Detect which cell encompasses the target text, then output its [x, y] center coordinate. 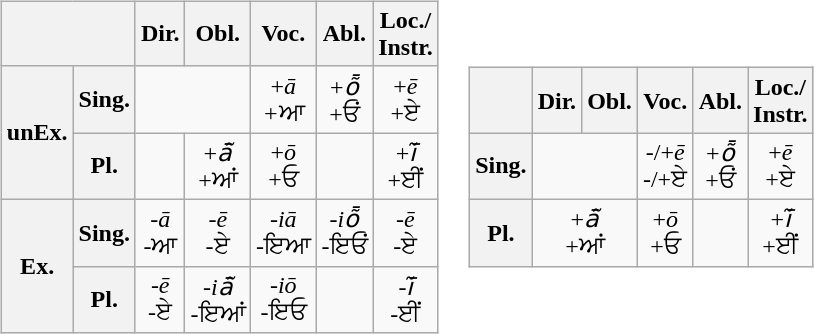
-ī̃-ਈਂ [406, 300]
-iō-ਇਓ [284, 300]
-iā-ਇਆ [284, 232]
-ā-ਆ [160, 232]
-/+ē-/+ਏ [665, 166]
unEx. [37, 132]
-iȭ-ਇਓਂ [344, 232]
Ex. [37, 266]
-iā̃-ਇਆਂ [218, 300]
+ā+ਆ [284, 100]
